Find where the given text appears and provide that cell's center as (X, Y) coordinate. 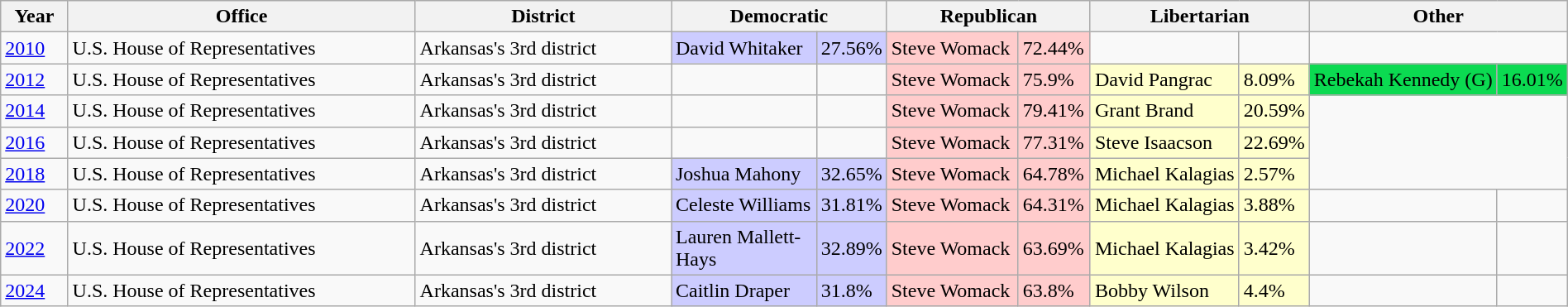
32.65% (852, 174)
Joshua Mahony (744, 174)
David Pangrac (1164, 79)
31.81% (852, 205)
8.09% (1274, 79)
Office (241, 17)
16.01% (1532, 79)
2012 (35, 79)
Bobby Wilson (1164, 290)
Year (35, 17)
2024 (35, 290)
63.69% (1054, 248)
District (543, 17)
32.89% (852, 248)
2010 (35, 48)
Democratic (779, 17)
Lauren Mallett-Hays (744, 248)
David Whitaker (744, 48)
2.57% (1274, 174)
3.88% (1274, 205)
2022 (35, 248)
Steve Isaacson (1164, 142)
75.9% (1054, 79)
63.8% (1054, 290)
Other (1438, 17)
77.31% (1054, 142)
27.56% (852, 48)
2018 (35, 174)
Grant Brand (1164, 111)
4.4% (1274, 290)
2016 (35, 142)
Celeste Williams (744, 205)
Rebekah Kennedy (G) (1403, 79)
64.31% (1054, 205)
Republican (988, 17)
2020 (35, 205)
79.41% (1054, 111)
Caitlin Draper (744, 290)
3.42% (1274, 248)
2014 (35, 111)
72.44% (1054, 48)
22.69% (1274, 142)
20.59% (1274, 111)
31.8% (852, 290)
Libertarian (1199, 17)
64.78% (1054, 174)
